Pinpoint the cell where the given text exists, returning its [X, Y] midpoint coordinate. 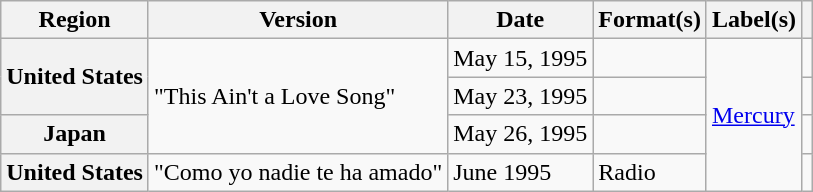
"Como yo nadie te ha amado" [298, 172]
Mercury [754, 115]
Label(s) [754, 20]
Japan [75, 134]
May 23, 1995 [520, 96]
"This Ain't a Love Song" [298, 96]
May 15, 1995 [520, 58]
Region [75, 20]
Date [520, 20]
Version [298, 20]
Format(s) [650, 20]
June 1995 [520, 172]
Radio [650, 172]
May 26, 1995 [520, 134]
